Detect which cell encompasses the target text, then output its (x, y) center coordinate. 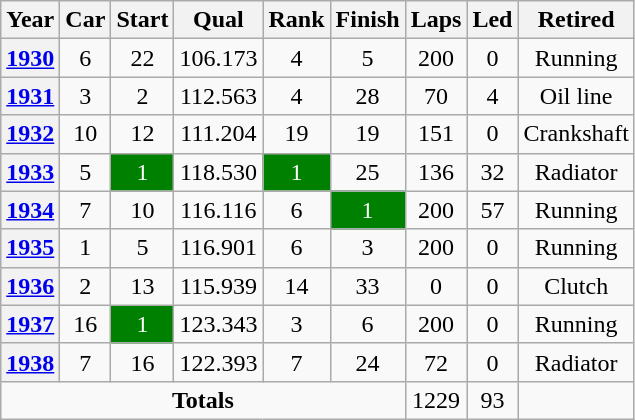
1934 (30, 210)
33 (368, 286)
72 (436, 362)
123.343 (218, 324)
Crankshaft (576, 134)
70 (436, 96)
Totals (203, 400)
32 (492, 172)
116.901 (218, 248)
Qual (218, 20)
122.393 (218, 362)
Year (30, 20)
13 (142, 286)
Led (492, 20)
1930 (30, 58)
112.563 (218, 96)
1938 (30, 362)
14 (296, 286)
Clutch (576, 286)
1931 (30, 96)
1229 (436, 400)
116.116 (218, 210)
28 (368, 96)
1937 (30, 324)
1935 (30, 248)
Start (142, 20)
1932 (30, 134)
93 (492, 400)
57 (492, 210)
151 (436, 134)
Oil line (576, 96)
Laps (436, 20)
1933 (30, 172)
22 (142, 58)
106.173 (218, 58)
111.204 (218, 134)
24 (368, 362)
1936 (30, 286)
115.939 (218, 286)
25 (368, 172)
Retired (576, 20)
12 (142, 134)
136 (436, 172)
118.530 (218, 172)
Rank (296, 20)
Car (86, 20)
Finish (368, 20)
